Return (x, y) of the center of cell containing provided text 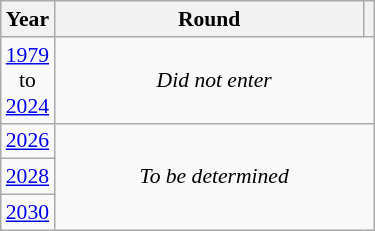
Did not enter (214, 80)
1979to2024 (28, 80)
Year (28, 19)
Round (209, 19)
2028 (28, 177)
2026 (28, 141)
2030 (28, 213)
To be determined (214, 176)
